Find where the given text appears and provide that cell's center as (x, y) coordinate. 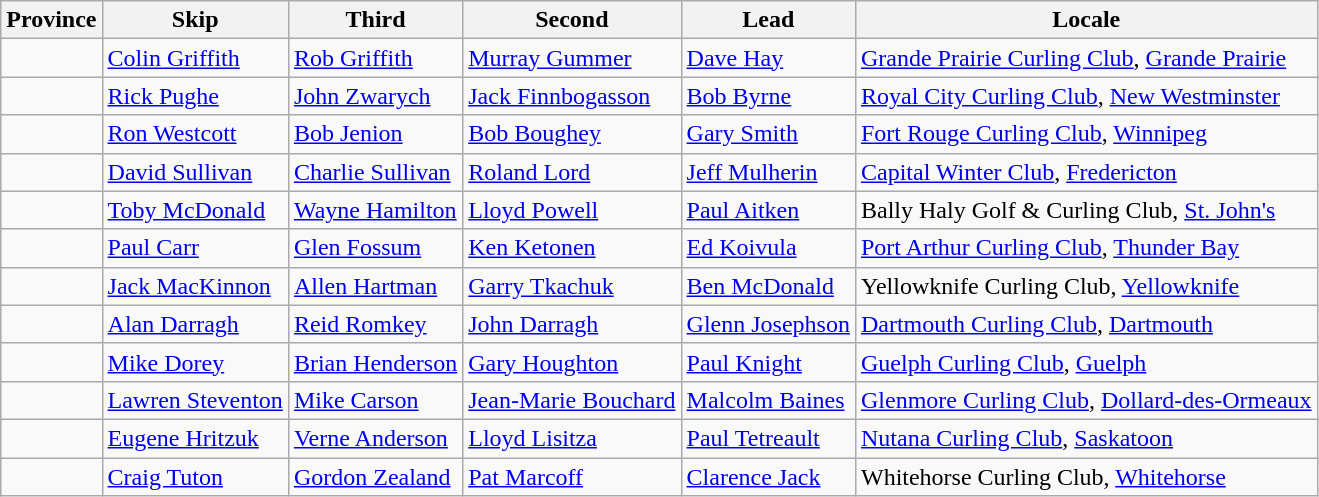
Jack Finnbogasson (572, 96)
Grande Prairie Curling Club, Grande Prairie (1086, 58)
Gary Houghton (572, 362)
Jeff Mulherin (768, 172)
Port Arthur Curling Club, Thunder Bay (1086, 248)
Yellowknife Curling Club, Yellowknife (1086, 286)
Murray Gummer (572, 58)
Rick Pughe (195, 96)
Jack MacKinnon (195, 286)
Rob Griffith (375, 58)
Pat Marcoff (572, 477)
Roland Lord (572, 172)
Capital Winter Club, Fredericton (1086, 172)
Toby McDonald (195, 210)
Bob Jenion (375, 134)
Malcolm Baines (768, 400)
Ed Koivula (768, 248)
Paul Tetreault (768, 438)
Verne Anderson (375, 438)
Glen Fossum (375, 248)
Glenmore Curling Club, Dollard-des-Ormeaux (1086, 400)
Mike Carson (375, 400)
Skip (195, 20)
Third (375, 20)
Ben McDonald (768, 286)
Glenn Josephson (768, 324)
Lloyd Powell (572, 210)
Wayne Hamilton (375, 210)
Mike Dorey (195, 362)
Brian Henderson (375, 362)
John Zwarych (375, 96)
Locale (1086, 20)
Lawren Steventon (195, 400)
Lead (768, 20)
Paul Aitken (768, 210)
Dave Hay (768, 58)
Gary Smith (768, 134)
Reid Romkey (375, 324)
David Sullivan (195, 172)
Royal City Curling Club, New Westminster (1086, 96)
Eugene Hritzuk (195, 438)
Dartmouth Curling Club, Dartmouth (1086, 324)
Bob Boughey (572, 134)
Colin Griffith (195, 58)
Fort Rouge Curling Club, Winnipeg (1086, 134)
Paul Carr (195, 248)
John Darragh (572, 324)
Bob Byrne (768, 96)
Allen Hartman (375, 286)
Ken Ketonen (572, 248)
Lloyd Lisitza (572, 438)
Craig Tuton (195, 477)
Garry Tkachuk (572, 286)
Clarence Jack (768, 477)
Ron Westcott (195, 134)
Bally Haly Golf & Curling Club, St. John's (1086, 210)
Whitehorse Curling Club, Whitehorse (1086, 477)
Nutana Curling Club, Saskatoon (1086, 438)
Alan Darragh (195, 324)
Paul Knight (768, 362)
Province (52, 20)
Charlie Sullivan (375, 172)
Gordon Zealand (375, 477)
Jean-Marie Bouchard (572, 400)
Guelph Curling Club, Guelph (1086, 362)
Second (572, 20)
